Output the (x, y) coordinate of the center of the cell containing the given text.  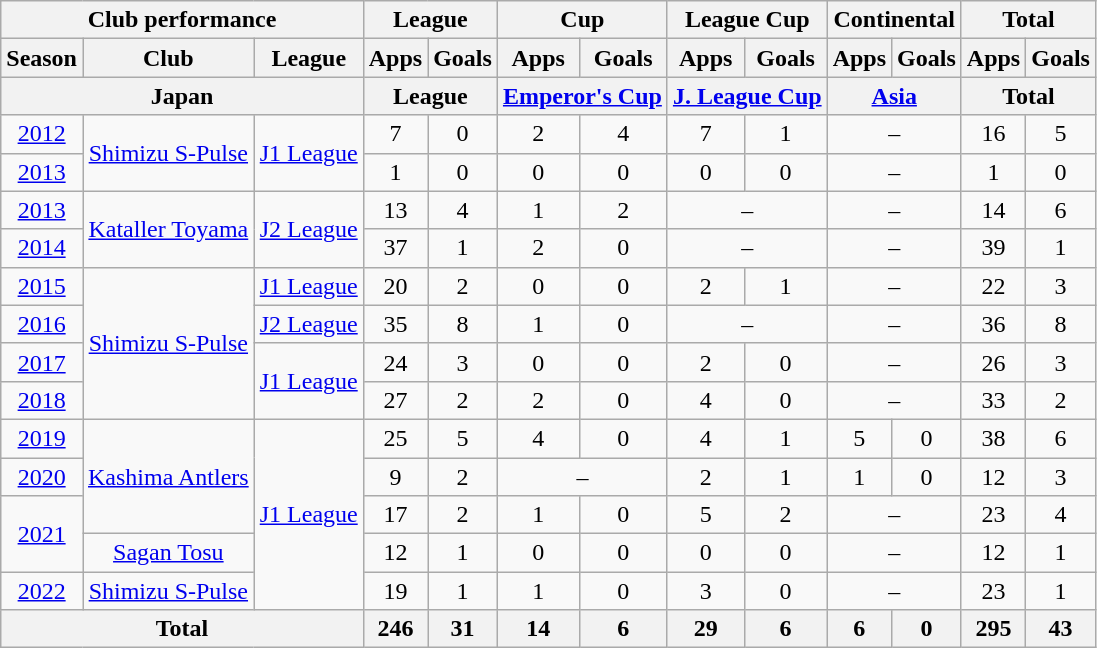
Season (42, 58)
2019 (42, 438)
246 (395, 629)
43 (1061, 629)
19 (395, 591)
22 (993, 286)
17 (395, 515)
League Cup (747, 20)
36 (993, 324)
27 (395, 400)
20 (395, 286)
35 (395, 324)
Continental (894, 20)
25 (395, 438)
Asia (894, 96)
Kataller Toyama (168, 229)
Club (168, 58)
Japan (182, 96)
2014 (42, 248)
2016 (42, 324)
2018 (42, 400)
2012 (42, 134)
Sagan Tosu (168, 553)
39 (993, 248)
Kashima Antlers (168, 476)
2015 (42, 286)
2021 (42, 534)
38 (993, 438)
29 (706, 629)
2022 (42, 591)
9 (395, 477)
2020 (42, 477)
Emperor's Cup (582, 96)
16 (993, 134)
2017 (42, 362)
24 (395, 362)
31 (463, 629)
33 (993, 400)
26 (993, 362)
Cup (582, 20)
Club performance (182, 20)
37 (395, 248)
J. League Cup (747, 96)
295 (993, 629)
13 (395, 210)
